Detect which cell encompasses the target text, then output its [x, y] center coordinate. 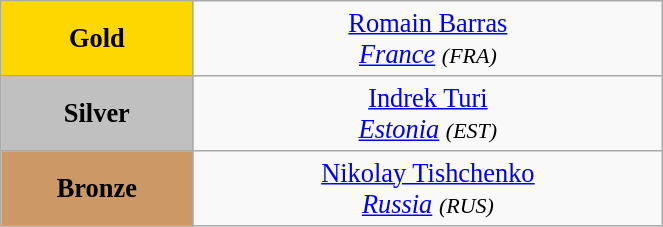
Bronze [97, 188]
Nikolay TishchenkoRussia (RUS) [428, 188]
Indrek TuriEstonia (EST) [428, 112]
Romain BarrasFrance (FRA) [428, 38]
Silver [97, 112]
Gold [97, 38]
